Locate the cell with the specified text and output its [X, Y] center coordinate. 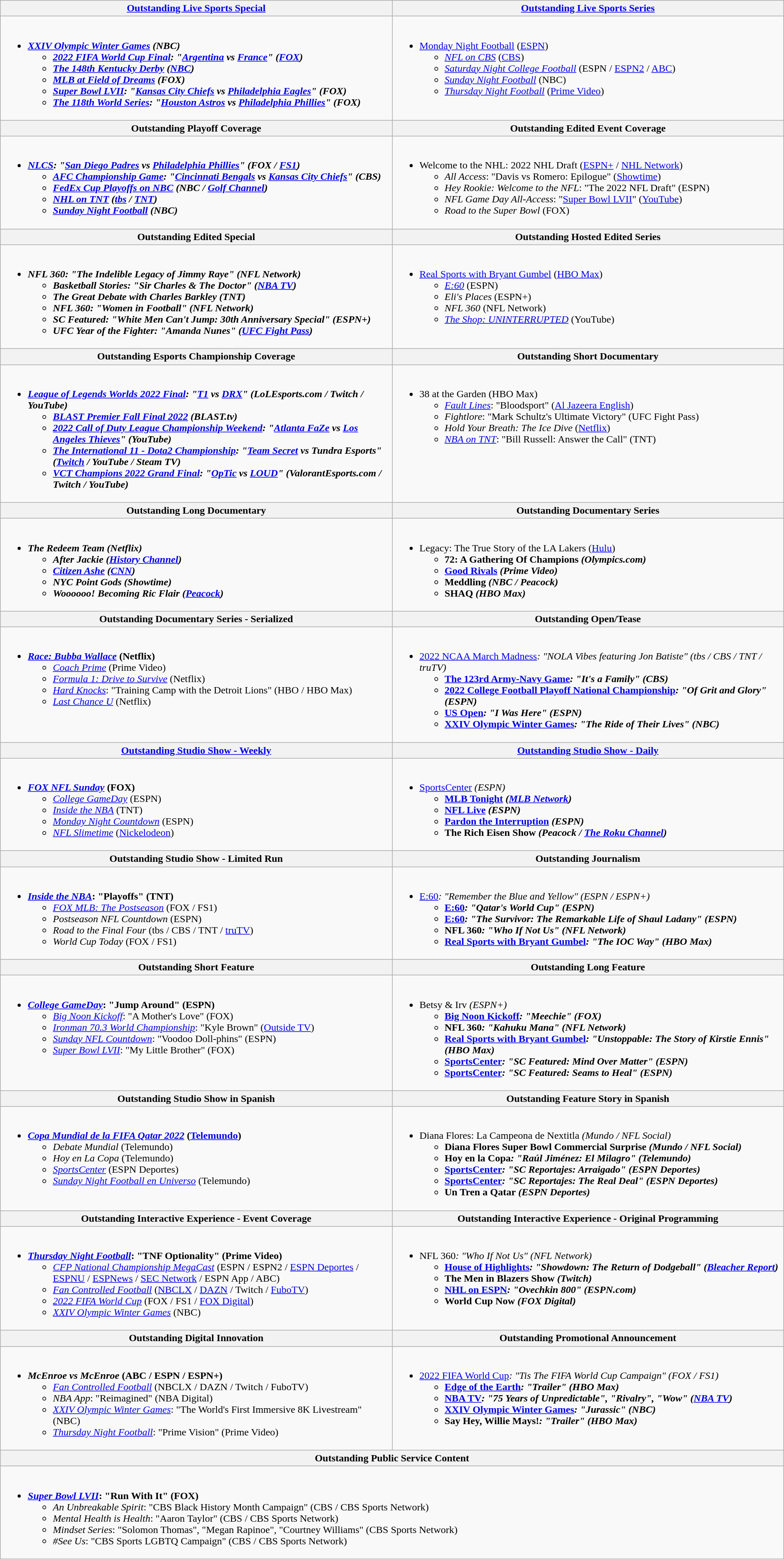
Outstanding Hosted Edited Series [588, 237]
Outstanding Live Sports Special [196, 8]
Outstanding Long Documentary [196, 510]
Outstanding Edited Event Coverage [588, 128]
Outstanding Journalism [588, 859]
Outstanding Public Service Content [392, 1458]
Outstanding Documentary Series [588, 510]
Outstanding Live Sports Series [588, 8]
Outstanding Long Feature [588, 967]
SportsCenter (ESPN)MLB Tonight (MLB Network)NFL Live (ESPN)Pardon the Interruption (ESPN)The Rich Eisen Show (Peacock / The Roku Channel) [588, 804]
FOX NFL Sunday (FOX)College GameDay (ESPN)Inside the NBA (TNT)Monday Night Countdown (ESPN)NFL Slimetime (Nickelodeon) [196, 804]
Outstanding Studio Show in Spanish [196, 1099]
Outstanding Playoff Coverage [196, 128]
Outstanding Edited Special [196, 237]
Outstanding Digital Innovation [196, 1338]
Real Sports with Bryant Gumbel (HBO Max)E:60 (ESPN)Eli's Places (ESPN+)NFL 360 (NFL Network)The Shop: UNINTERRUPTED (YouTube) [588, 297]
Outstanding Short Documentary [588, 357]
Outstanding Interactive Experience - Original Programming [588, 1218]
Outstanding Documentary Series - Serialized [196, 619]
Outstanding Studio Show - Weekly [196, 750]
Outstanding Esports Championship Coverage [196, 357]
Outstanding Short Feature [196, 967]
Outstanding Promotional Announcement [588, 1338]
Outstanding Feature Story in Spanish [588, 1099]
Outstanding Studio Show - Limited Run [196, 859]
The Redeem Team (Netflix)After Jackie (History Channel)Citizen Ashe (CNN)NYC Point Gods (Showtime)Woooooo! Becoming Ric Flair (Peacock) [196, 565]
Outstanding Open/Tease [588, 619]
Outstanding Studio Show - Daily [588, 750]
Outstanding Interactive Experience - Event Coverage [196, 1218]
